From the cell containing the given text, extract its center point as (X, Y) coordinate. 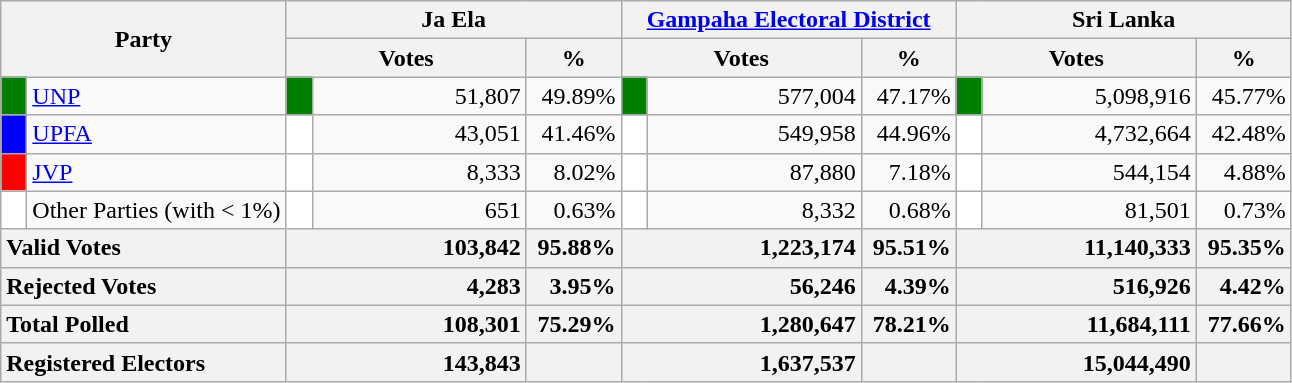
Valid Votes (144, 248)
Rejected Votes (144, 286)
1,637,537 (741, 362)
95.35% (1244, 248)
143,843 (406, 362)
Party (144, 39)
544,154 (1089, 172)
95.51% (908, 248)
44.96% (908, 134)
UNP (156, 96)
56,246 (741, 286)
Other Parties (with < 1%) (156, 210)
0.68% (908, 210)
Total Polled (144, 324)
577,004 (754, 96)
8.02% (574, 172)
11,684,111 (1076, 324)
51,807 (419, 96)
1,223,174 (741, 248)
7.18% (908, 172)
78.21% (908, 324)
103,842 (406, 248)
15,044,490 (1076, 362)
3.95% (574, 286)
651 (419, 210)
1,280,647 (741, 324)
JVP (156, 172)
5,098,916 (1089, 96)
108,301 (406, 324)
Ja Ela (454, 20)
516,926 (1076, 286)
8,333 (419, 172)
49.89% (574, 96)
8,332 (754, 210)
Registered Electors (144, 362)
Gampaha Electoral District (788, 20)
Sri Lanka (1124, 20)
45.77% (1244, 96)
0.73% (1244, 210)
4.42% (1244, 286)
75.29% (574, 324)
11,140,333 (1076, 248)
77.66% (1244, 324)
4.88% (1244, 172)
95.88% (574, 248)
4.39% (908, 286)
41.46% (574, 134)
43,051 (419, 134)
4,283 (406, 286)
UPFA (156, 134)
47.17% (908, 96)
0.63% (574, 210)
42.48% (1244, 134)
81,501 (1089, 210)
4,732,664 (1089, 134)
87,880 (754, 172)
549,958 (754, 134)
